Return [X, Y] of the center of cell containing provided text 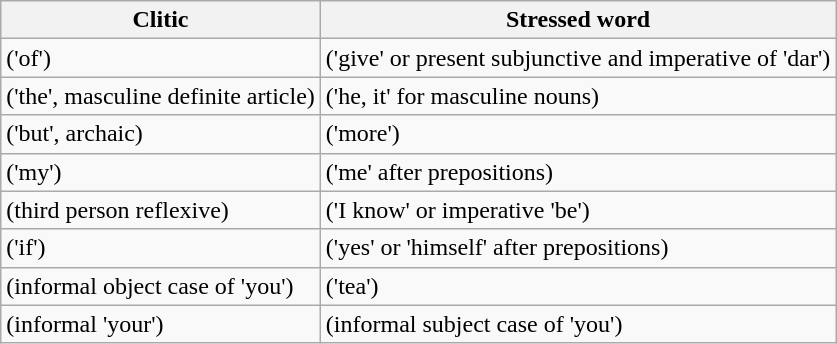
Clitic [161, 20]
('give' or present subjunctive and imperative of 'dar') [578, 58]
(third person reflexive) [161, 210]
('but', archaic) [161, 134]
Stressed word [578, 20]
('I know' or imperative 'be') [578, 210]
('of') [161, 58]
('more') [578, 134]
(informal object case of 'you') [161, 286]
('yes' or 'himself' after prepositions) [578, 248]
('me' after prepositions) [578, 172]
('my') [161, 172]
('tea') [578, 286]
('if') [161, 248]
('he, it' for masculine nouns) [578, 96]
(informal subject case of 'you') [578, 324]
('the', masculine definite article) [161, 96]
(informal 'your') [161, 324]
